Scan for the cell matching the given text and deliver its (X, Y) coordinate at center. 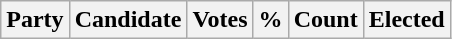
Votes (220, 20)
Elected (406, 20)
Party (35, 20)
Candidate (128, 20)
% (270, 20)
Count (326, 20)
